Detect which cell encompasses the target text, then output its [X, Y] center coordinate. 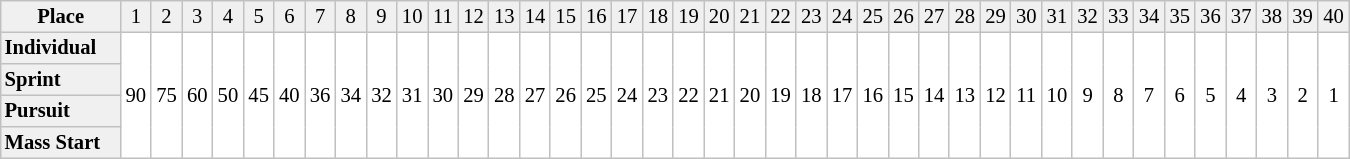
Place [61, 16]
38 [1272, 16]
37 [1242, 16]
35 [1180, 16]
39 [1302, 16]
Individual [61, 48]
33 [1118, 16]
50 [228, 95]
90 [136, 95]
60 [198, 95]
45 [258, 95]
Sprint [61, 80]
75 [166, 95]
Mass Start [61, 142]
Pursuit [61, 111]
